Detect which cell encompasses the target text, then output its (x, y) center coordinate. 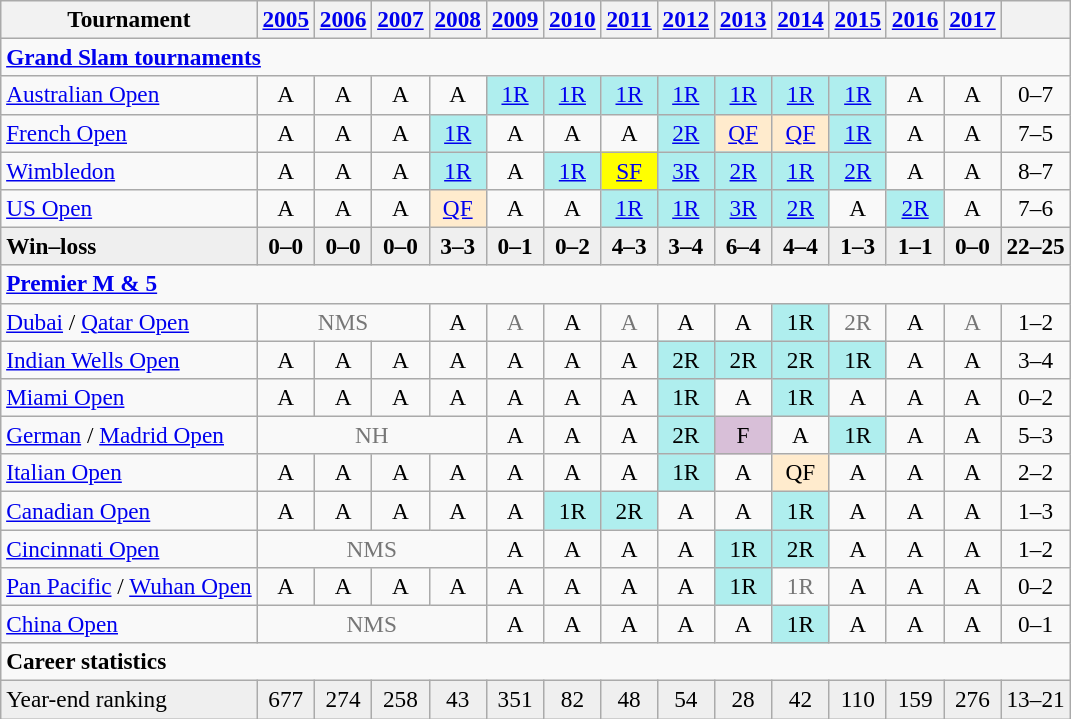
Italian Open (129, 473)
Australian Open (129, 95)
2–2 (1036, 473)
Indian Wells Open (129, 359)
Cincinnati Open (129, 548)
7–5 (1036, 133)
SF (629, 170)
Tournament (129, 19)
258 (400, 699)
US Open (129, 208)
Win–loss (129, 246)
8–7 (1036, 170)
Miami Open (129, 397)
Canadian Open (129, 510)
274 (342, 699)
2016 (914, 19)
2009 (514, 19)
4–3 (629, 246)
7–6 (1036, 208)
China Open (129, 624)
2012 (686, 19)
22–25 (1036, 246)
Career statistics (536, 662)
3–3 (458, 246)
4–4 (800, 246)
159 (914, 699)
Wimbledon (129, 170)
110 (858, 699)
13–21 (1036, 699)
48 (629, 699)
28 (742, 699)
2005 (286, 19)
5–3 (1036, 435)
1–1 (914, 246)
43 (458, 699)
82 (572, 699)
NH (372, 435)
2014 (800, 19)
54 (686, 699)
2011 (629, 19)
Grand Slam tournaments (536, 57)
6–4 (742, 246)
351 (514, 699)
German / Madrid Open (129, 435)
French Open (129, 133)
F (742, 435)
Year-end ranking (129, 699)
2007 (400, 19)
Pan Pacific / Wuhan Open (129, 586)
2017 (972, 19)
677 (286, 699)
2006 (342, 19)
Dubai / Qatar Open (129, 322)
2013 (742, 19)
2008 (458, 19)
2010 (572, 19)
2015 (858, 19)
42 (800, 699)
0–7 (1036, 95)
276 (972, 699)
Premier M & 5 (536, 284)
